Provide the (x, y) coordinate of the cell's center where the given text is located.  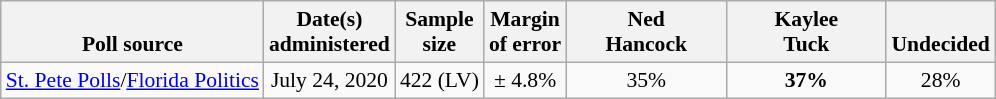
Poll source (132, 32)
37% (806, 80)
35% (646, 80)
Marginof error (525, 32)
Undecided (940, 32)
July 24, 2020 (330, 80)
St. Pete Polls/Florida Politics (132, 80)
28% (940, 80)
KayleeTuck (806, 32)
NedHancock (646, 32)
Date(s)administered (330, 32)
± 4.8% (525, 80)
422 (LV) (440, 80)
Samplesize (440, 32)
